Extract the [x, y] coordinate from the center of the cell holding the provided text.  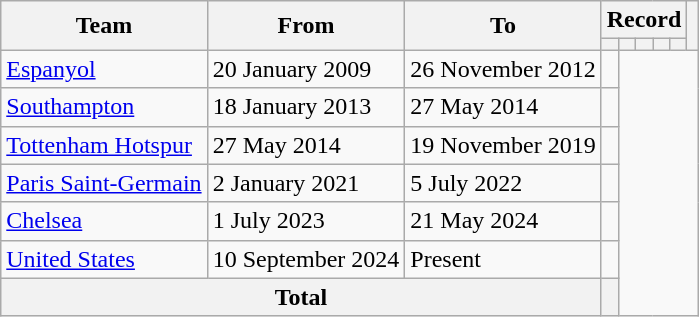
To [503, 26]
2 January 2021 [306, 183]
From [306, 26]
1 July 2023 [306, 221]
Total [301, 297]
Southampton [104, 107]
Team [104, 26]
United States [104, 259]
Record [644, 20]
Espanyol [104, 69]
21 May 2024 [503, 221]
Chelsea [104, 221]
Present [503, 259]
5 July 2022 [503, 183]
Tottenham Hotspur [104, 145]
Paris Saint-Germain [104, 183]
18 January 2013 [306, 107]
10 September 2024 [306, 259]
19 November 2019 [503, 145]
26 November 2012 [503, 69]
20 January 2009 [306, 69]
